Identify which cell holds the provided text, then report its [X, Y] central coordinate. 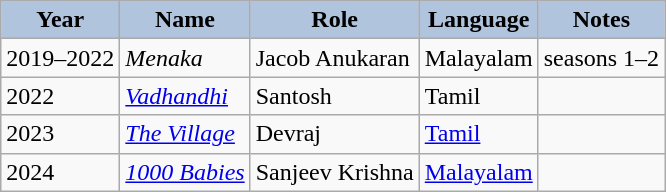
Menaka [185, 58]
Notes [601, 20]
2019–2022 [60, 58]
Vadhandhi [185, 96]
Year [60, 20]
2023 [60, 134]
Santosh [334, 96]
The Village [185, 134]
Language [478, 20]
Devraj [334, 134]
Sanjeev Krishna [334, 172]
1000 Babies [185, 172]
2024 [60, 172]
Role [334, 20]
Jacob Anukaran [334, 58]
Name [185, 20]
2022 [60, 96]
seasons 1–2 [601, 58]
